Find where the given text appears and provide that cell's center as [x, y] coordinate. 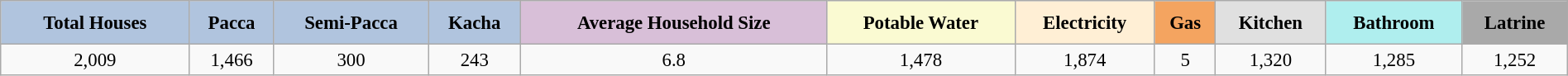
5 [1185, 59]
Kitchen [1270, 22]
Latrine [1515, 22]
Bathroom [1394, 22]
1,320 [1270, 59]
1,478 [921, 59]
1,285 [1394, 59]
Pacca [232, 22]
Total Houses [95, 22]
6.8 [674, 59]
Semi-Pacca [351, 22]
300 [351, 59]
Kacha [475, 22]
Electricity [1085, 22]
Potable Water [921, 22]
243 [475, 59]
Average Household Size [674, 22]
1,874 [1085, 59]
Gas [1185, 22]
2,009 [95, 59]
1,252 [1515, 59]
1,466 [232, 59]
